Determine the [x, y] coordinate at the center of the cell enclosing the given text.  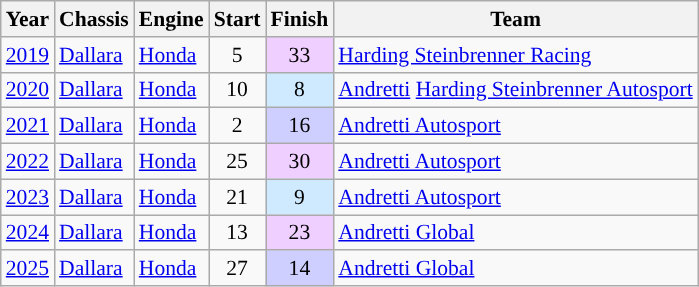
Harding Steinbrenner Racing [515, 55]
2019 [28, 55]
Year [28, 19]
25 [238, 162]
23 [300, 233]
Andretti Harding Steinbrenner Autosport [515, 90]
2 [238, 126]
5 [238, 55]
Team [515, 19]
21 [238, 197]
2024 [28, 233]
2021 [28, 126]
2025 [28, 269]
Engine [172, 19]
2022 [28, 162]
13 [238, 233]
2020 [28, 90]
9 [300, 197]
2023 [28, 197]
Finish [300, 19]
27 [238, 269]
10 [238, 90]
8 [300, 90]
Start [238, 19]
33 [300, 55]
Chassis [94, 19]
14 [300, 269]
16 [300, 126]
30 [300, 162]
